Find where the given text appears and provide that cell's center as (x, y) coordinate. 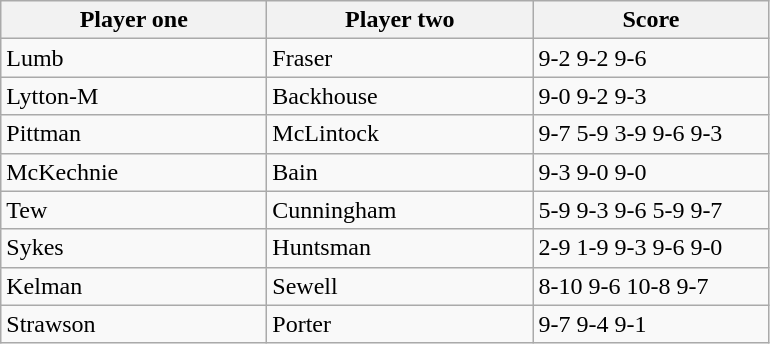
Pittman (134, 134)
Fraser (400, 58)
Lumb (134, 58)
Player two (400, 20)
Kelman (134, 286)
McLintock (400, 134)
McKechnie (134, 172)
Huntsman (400, 248)
Backhouse (400, 96)
5-9 9-3 9-6 5-9 9-7 (651, 210)
Lytton-M (134, 96)
Player one (134, 20)
Cunningham (400, 210)
Tew (134, 210)
8-10 9-6 10-8 9-7 (651, 286)
Sykes (134, 248)
Sewell (400, 286)
9-0 9-2 9-3 (651, 96)
9-7 9-4 9-1 (651, 324)
Porter (400, 324)
Strawson (134, 324)
9-7 5-9 3-9 9-6 9-3 (651, 134)
9-2 9-2 9-6 (651, 58)
Bain (400, 172)
Score (651, 20)
2-9 1-9 9-3 9-6 9-0 (651, 248)
9-3 9-0 9-0 (651, 172)
